Determine the [x, y] coordinate at the center of the cell enclosing the given text.  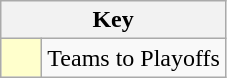
Teams to Playoffs [134, 58]
Key [114, 20]
